Find where the given text appears and provide that cell's center as (X, Y) coordinate. 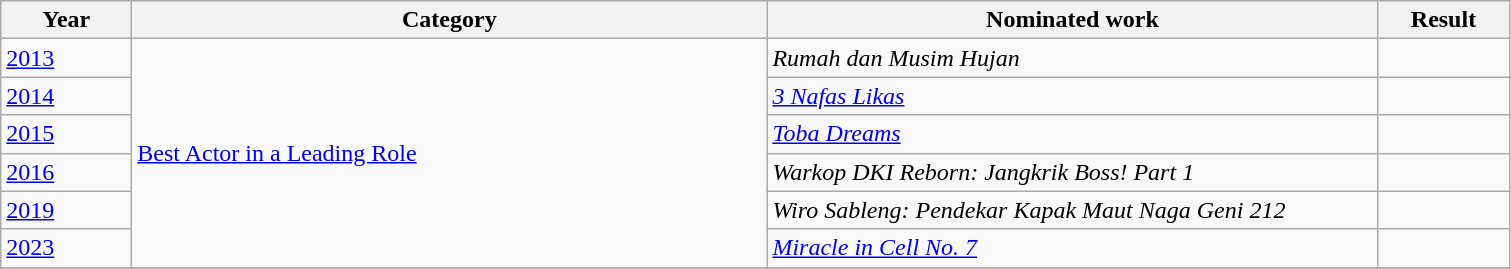
Year (66, 20)
Rumah dan Musim Hujan (1072, 58)
2013 (66, 58)
Result (1444, 20)
Toba Dreams (1072, 134)
Wiro Sableng: Pendekar Kapak Maut Naga Geni 212 (1072, 210)
Best Actor in a Leading Role (450, 153)
Warkop DKI Reborn: Jangkrik Boss! Part 1 (1072, 172)
2015 (66, 134)
2019 (66, 210)
Miracle in Cell No. 7 (1072, 248)
2014 (66, 96)
2023 (66, 248)
3 Nafas Likas (1072, 96)
2016 (66, 172)
Nominated work (1072, 20)
Category (450, 20)
